Determine the (X, Y) coordinate at the center of the cell enclosing the given text.  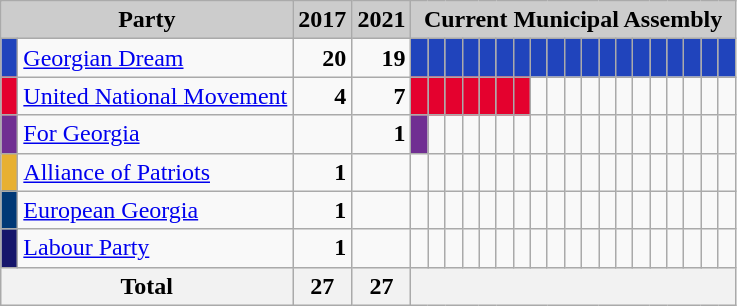
19 (382, 58)
Alliance of Patriots (156, 172)
United National Movement (156, 96)
Party (147, 20)
2021 (382, 20)
4 (322, 96)
European Georgia (156, 210)
Current Municipal Assembly (573, 20)
For Georgia (156, 134)
20 (322, 58)
Georgian Dream (156, 58)
2017 (322, 20)
7 (382, 96)
Total (147, 286)
Labour Party (156, 248)
